Output the [x, y] coordinate of the center of the cell containing the given text.  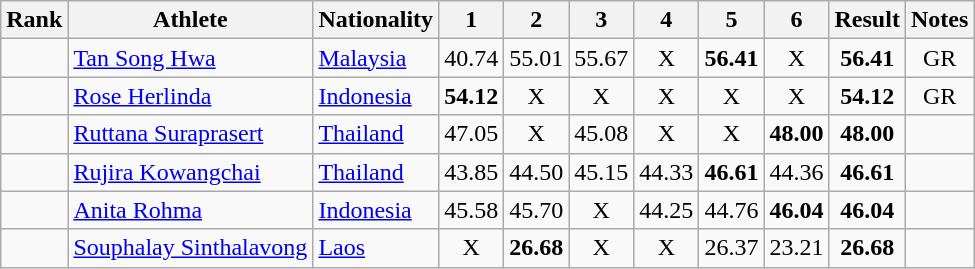
45.08 [602, 134]
Tan Song Hwa [190, 58]
55.01 [536, 58]
44.50 [536, 172]
Rank [34, 20]
45.58 [472, 210]
Notes [939, 20]
Anita Rohma [190, 210]
55.67 [602, 58]
Laos [376, 248]
23.21 [796, 248]
44.76 [732, 210]
5 [732, 20]
2 [536, 20]
26.37 [732, 248]
45.15 [602, 172]
Rujira Kowangchai [190, 172]
Malaysia [376, 58]
Souphalay Sinthalavong [190, 248]
Rose Herlinda [190, 96]
44.36 [796, 172]
47.05 [472, 134]
1 [472, 20]
Athlete [190, 20]
45.70 [536, 210]
Ruttana Suraprasert [190, 134]
6 [796, 20]
44.25 [666, 210]
40.74 [472, 58]
3 [602, 20]
44.33 [666, 172]
Nationality [376, 20]
43.85 [472, 172]
Result [867, 20]
4 [666, 20]
